Capture the cell that displays the provided text and extract its [X, Y] central coordinate. 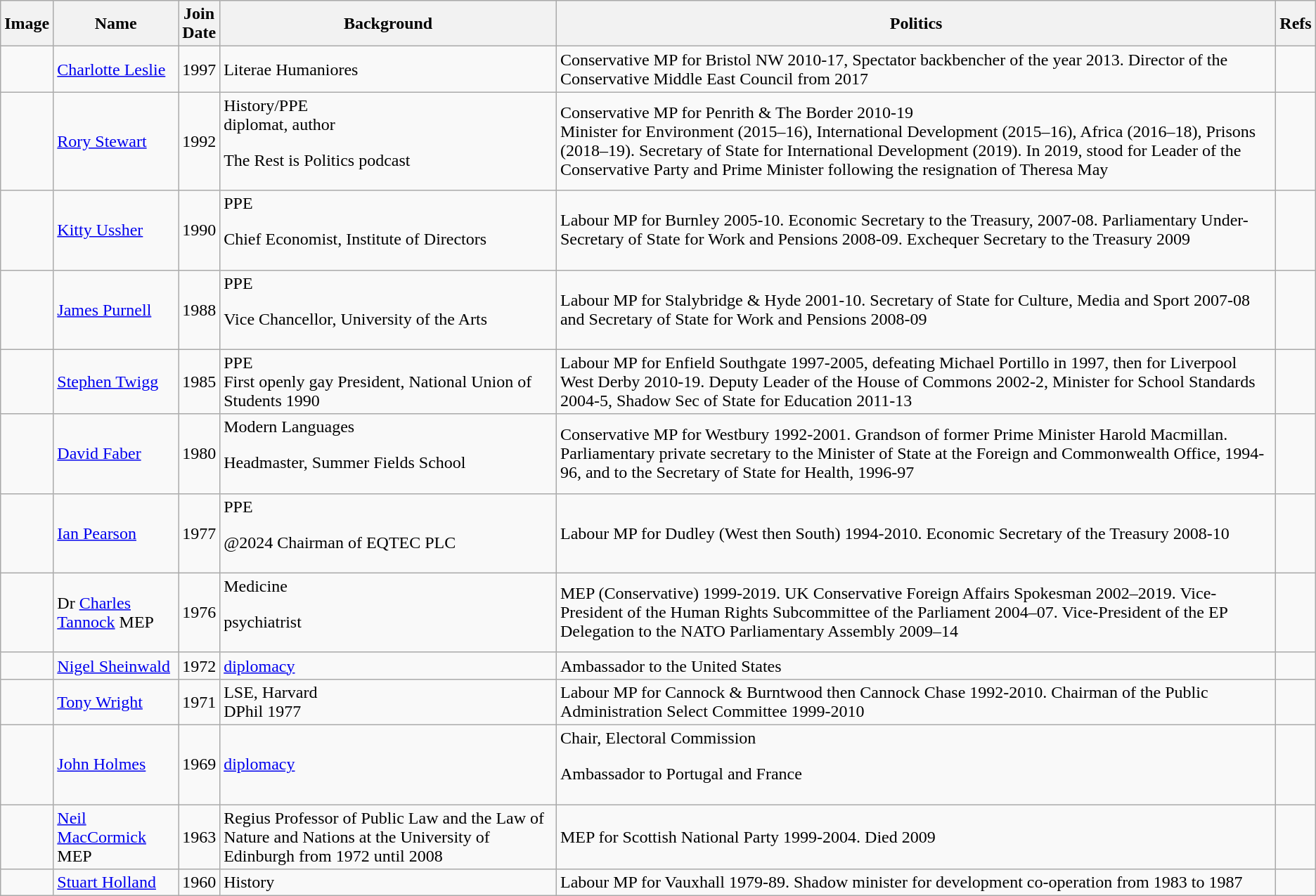
PPEChief Economist, Institute of Directors [388, 231]
1972 [200, 665]
Literae Humaniores [388, 69]
1980 [200, 454]
Medicinepsychiatrist [388, 613]
1997 [200, 69]
1990 [200, 231]
Stuart Holland [116, 883]
Rory Stewart [116, 141]
Labour MP for Dudley (West then South) 1994-2010. Economic Secretary of the Treasury 2008-10 [915, 533]
PPE@2024 Chairman of EQTEC PLC [388, 533]
1963 [200, 836]
Modern LanguagesHeadmaster, Summer Fields School [388, 454]
Ian Pearson [116, 533]
Background [388, 24]
Charlotte Leslie [116, 69]
JoinDate [200, 24]
Tony Wright [116, 701]
Neil MacCormick MEP [116, 836]
1971 [200, 701]
1969 [200, 765]
Chair, Electoral CommissionAmbassador to Portugal and France [915, 765]
Stephen Twigg [116, 382]
MEP for Scottish National Party 1999-2004. Died 2009 [915, 836]
1988 [200, 309]
Nigel Sheinwald [116, 665]
Ambassador to the United States [915, 665]
PPEFirst openly gay President, National Union of Students 1990 [388, 382]
David Faber [116, 454]
Labour MP for Cannock & Burntwood then Cannock Chase 1992-2010. Chairman of the Public Administration Select Committee 1999-2010 [915, 701]
Refs [1296, 24]
Dr Charles Tannock MEP [116, 613]
Labour MP for Vauxhall 1979-89. Shadow minister for development co-operation from 1983 to 1987 [915, 883]
1992 [200, 141]
1985 [200, 382]
Regius Professor of Public Law and the Law of Nature and Nations at the University of Edinburgh from 1972 until 2008 [388, 836]
History [388, 883]
1960 [200, 883]
PPEVice Chancellor, University of the Arts [388, 309]
John Holmes [116, 765]
Conservative MP for Bristol NW 2010-17, Spectator backbencher of the year 2013. Director of the Conservative Middle East Council from 2017 [915, 69]
History/PPEdiplomat, authorThe Rest is Politics podcast [388, 141]
Politics [915, 24]
1977 [200, 533]
Kitty Ussher [116, 231]
1976 [200, 613]
LSE, HarvardDPhil 1977 [388, 701]
James Purnell [116, 309]
Image [27, 24]
Name [116, 24]
